Identify which cell holds the provided text, then report its [x, y] central coordinate. 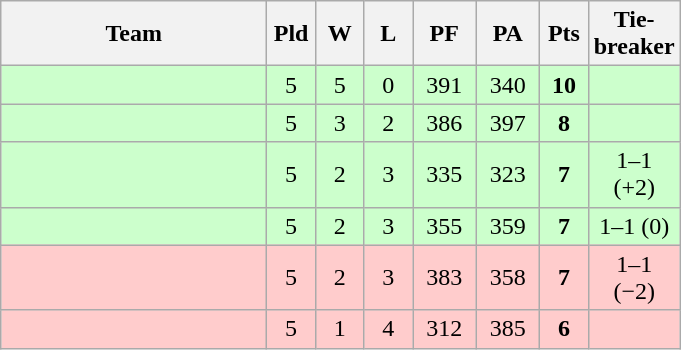
Pts [564, 34]
6 [564, 329]
386 [444, 123]
323 [508, 174]
385 [508, 329]
397 [508, 123]
PF [444, 34]
358 [508, 278]
355 [444, 226]
340 [508, 85]
Team [134, 34]
312 [444, 329]
PA [508, 34]
335 [444, 174]
0 [388, 85]
4 [388, 329]
1–1 (−2) [634, 278]
391 [444, 85]
1 [340, 329]
1–1 (0) [634, 226]
359 [508, 226]
L [388, 34]
Tie-breaker [634, 34]
8 [564, 123]
W [340, 34]
10 [564, 85]
383 [444, 278]
1–1 (+2) [634, 174]
Pld [292, 34]
